From the cell containing the given text, extract its center point as (X, Y) coordinate. 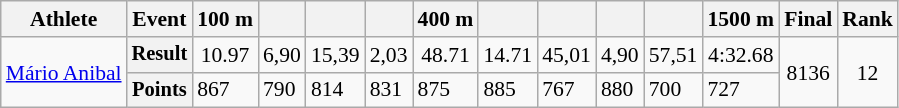
6,90 (282, 55)
100 m (225, 19)
880 (620, 90)
875 (446, 90)
4,90 (620, 55)
10.97 (225, 55)
4:32.68 (740, 55)
Rank (868, 19)
12 (868, 72)
885 (508, 90)
8136 (808, 72)
57,51 (674, 55)
14.71 (508, 55)
Athlete (64, 19)
Points (160, 90)
727 (740, 90)
Event (160, 19)
2,03 (389, 55)
Result (160, 55)
814 (336, 90)
400 m (446, 19)
867 (225, 90)
767 (566, 90)
1500 m (740, 19)
15,39 (336, 55)
Mário Anibal (64, 72)
48.71 (446, 55)
700 (674, 90)
831 (389, 90)
Final (808, 19)
790 (282, 90)
45,01 (566, 55)
